Pinpoint the cell where the given text exists, returning its [x, y] midpoint coordinate. 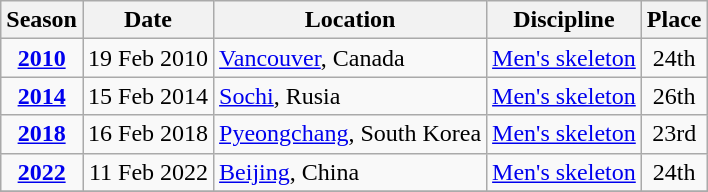
2018 [42, 134]
26th [674, 96]
Location [350, 20]
23rd [674, 134]
Pyeongchang, South Korea [350, 134]
Discipline [564, 20]
15 Feb 2014 [148, 96]
2022 [42, 172]
11 Feb 2022 [148, 172]
Beijing, China [350, 172]
Season [42, 20]
2010 [42, 58]
2014 [42, 96]
Place [674, 20]
Sochi, Rusia [350, 96]
Date [148, 20]
Vancouver, Canada [350, 58]
16 Feb 2018 [148, 134]
19 Feb 2010 [148, 58]
